Scan for the cell matching the given text and deliver its (x, y) coordinate at center. 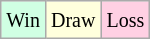
Draw (72, 20)
Loss (126, 20)
Win (24, 20)
